Search for the cell housing the specified text and yield its (x, y) center coordinate. 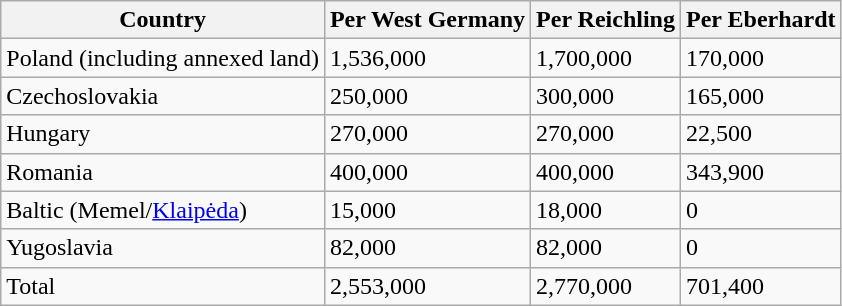
1,536,000 (427, 58)
250,000 (427, 96)
300,000 (606, 96)
15,000 (427, 210)
Per West Germany (427, 20)
Country (163, 20)
Hungary (163, 134)
701,400 (760, 286)
2,553,000 (427, 286)
Baltic (Memel/Klaipėda) (163, 210)
165,000 (760, 96)
Total (163, 286)
18,000 (606, 210)
170,000 (760, 58)
2,770,000 (606, 286)
Per Reichling (606, 20)
Yugoslavia (163, 248)
Per Eberhardt (760, 20)
22,500 (760, 134)
1,700,000 (606, 58)
Poland (including annexed land) (163, 58)
Czechoslovakia (163, 96)
343,900 (760, 172)
Romania (163, 172)
